From the cell containing the given text, extract its center point as [x, y] coordinate. 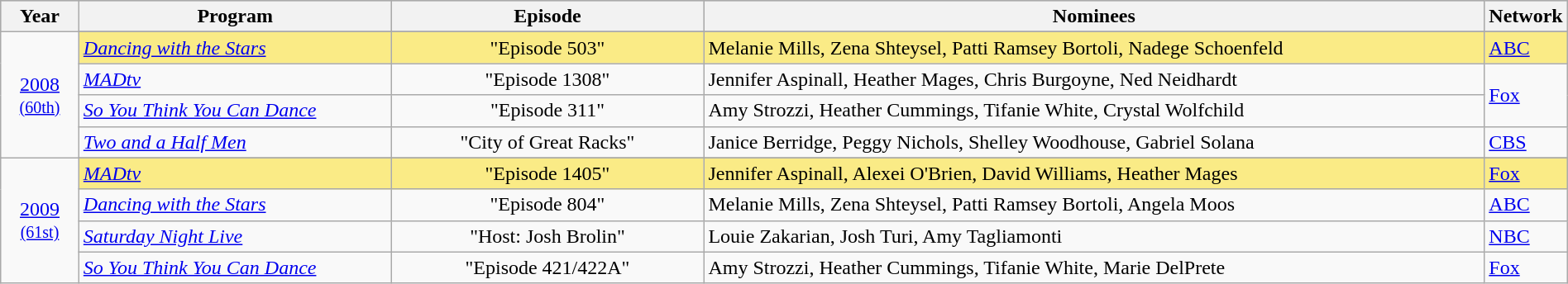
"Host: Josh Brolin" [547, 236]
Year [40, 17]
"Episode 1308" [547, 79]
Melanie Mills, Zena Shteysel, Patti Ramsey Bortoli, Nadege Schoenfeld [1094, 48]
Nominees [1094, 17]
NBC [1526, 236]
Amy Strozzi, Heather Cummings, Tifanie White, Crystal Wolfchild [1094, 111]
Two and a Half Men [235, 142]
Louie Zakarian, Josh Turi, Amy Tagliamonti [1094, 236]
"Episode 804" [547, 205]
Jennifer Aspinall, Heather Mages, Chris Burgoyne, Ned Neidhardt [1094, 79]
2008(60th) [40, 95]
CBS [1526, 142]
2009(61st) [40, 220]
Melanie Mills, Zena Shteysel, Patti Ramsey Bortoli, Angela Moos [1094, 205]
Janice Berridge, Peggy Nichols, Shelley Woodhouse, Gabriel Solana [1094, 142]
"City of Great Racks" [547, 142]
Amy Strozzi, Heather Cummings, Tifanie White, Marie DelPrete [1094, 267]
"Episode 311" [547, 111]
Program [235, 17]
Network [1526, 17]
Episode [547, 17]
"Episode 1405" [547, 173]
Jennifer Aspinall, Alexei O'Brien, David Williams, Heather Mages [1094, 173]
"Episode 421/422A" [547, 267]
"Episode 503" [547, 48]
Saturday Night Live [235, 236]
